Search for the cell housing the specified text and yield its [X, Y] center coordinate. 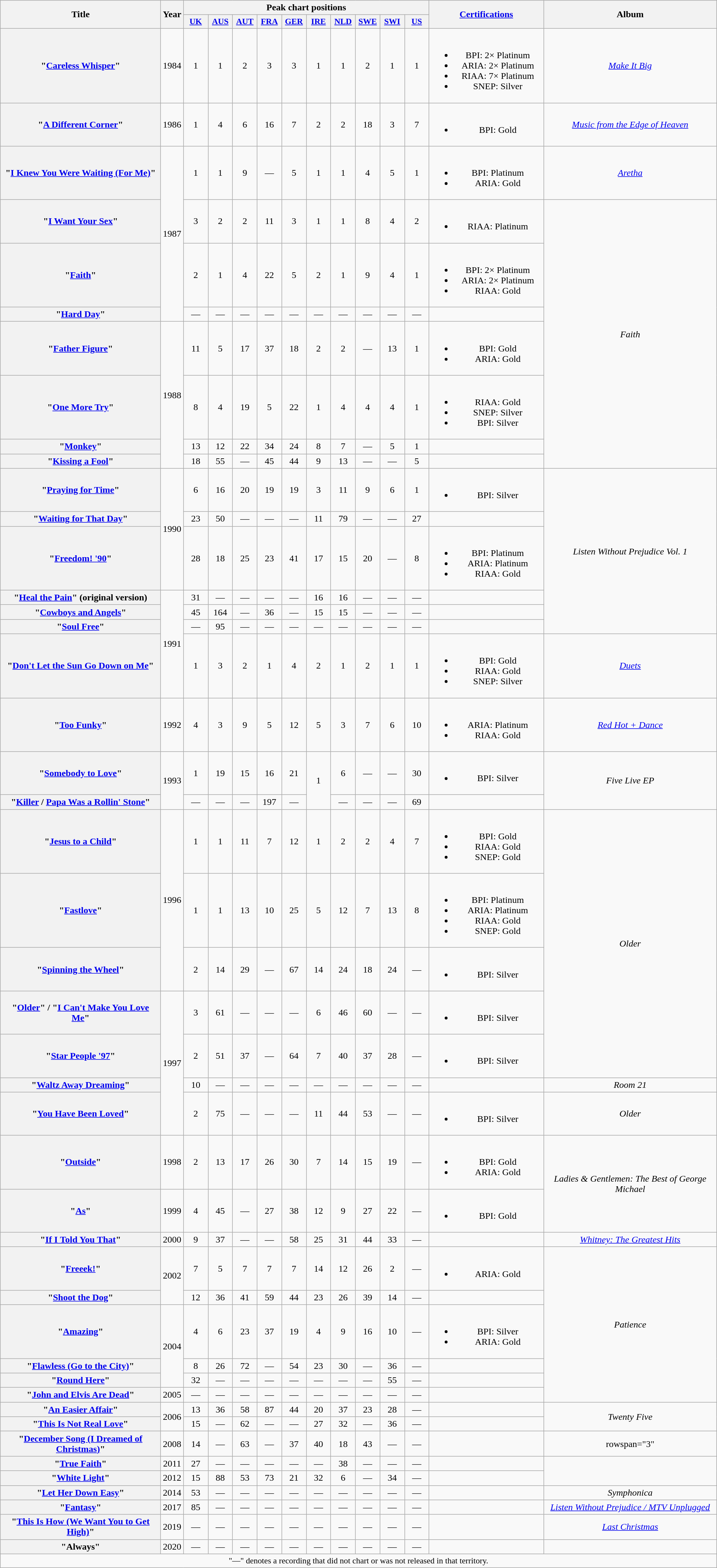
1986 [172, 124]
"John and Elvis Are Dead" [80, 1395]
NLD [343, 22]
Make It Big [630, 65]
"Always" [80, 1547]
Symphonica [630, 1493]
Five Live EP [630, 780]
"Fantasy" [80, 1507]
RIAA: GoldSNEP: SilverBPI: Silver [486, 407]
SWI [392, 22]
39 [368, 1297]
rowspan="3" [630, 1444]
"Flawless (Go to the City)" [80, 1366]
59 [269, 1297]
"Hard Day" [80, 314]
"Outside" [80, 1162]
Patience [630, 1324]
88 [220, 1478]
"If I Told You That" [80, 1239]
2019 [172, 1527]
"Star People '97" [80, 1056]
Faith [630, 334]
"Kissing a Fool" [80, 461]
2002 [172, 1276]
2014 [172, 1493]
"This Is How (We Want You to Get High)" [80, 1527]
164 [220, 612]
2004 [172, 1346]
1990 [172, 529]
2008 [172, 1444]
BPI: 2× PlatinumARIA: 2× PlatinumRIAA: Gold [486, 275]
Listen Without Prejudice / MTV Unplugged [630, 1507]
"Round Here" [80, 1380]
50 [220, 519]
1998 [172, 1162]
"Somebody to Love" [80, 773]
2017 [172, 1507]
"Praying for Time" [80, 490]
BPI: SilverARIA: Gold [486, 1331]
43 [368, 1444]
"Monkey" [80, 446]
US [417, 22]
"A Different Corner" [80, 124]
Album [630, 15]
2020 [172, 1547]
"Too Funky" [80, 724]
60 [368, 1012]
67 [294, 970]
72 [245, 1366]
FRA [269, 22]
AUS [220, 22]
1991 [172, 644]
Title [80, 15]
Peak chart positions [306, 8]
87 [269, 1409]
"One More Try" [80, 407]
Duets [630, 665]
"White Light" [80, 1478]
Aretha [630, 173]
Music from the Edge of Heaven [630, 124]
Room 21 [630, 1085]
95 [220, 626]
"—" denotes a recording that did not chart or was not released in that territory. [358, 1561]
BPI: PlatinumARIA: Gold [486, 173]
AUT [245, 22]
"An Easier Affair" [80, 1409]
Red Hot + Dance [630, 724]
Last Christmas [630, 1527]
62 [245, 1424]
64 [294, 1056]
BPI: PlatinumARIA: PlatinumRIAA: Gold [486, 558]
IRE [319, 22]
197 [269, 802]
"Father Figure" [80, 348]
Ladies & Gentlemen: The Best of George Michael [630, 1184]
46 [343, 1012]
BPI: GoldRIAA: GoldSNEP: Silver [486, 665]
"Let Her Down Easy" [80, 1493]
Twenty Five [630, 1417]
BPI: 2× PlatinumARIA: 2× PlatinumRIAA: 7× PlatinumSNEP: Silver [486, 65]
2012 [172, 1478]
"Waltz Away Dreaming" [80, 1085]
"Fastlove" [80, 911]
"Freeek!" [80, 1268]
Year [172, 15]
SWE [368, 22]
"Careless Whisper" [80, 65]
"Waiting for That Day" [80, 519]
2005 [172, 1395]
85 [196, 1507]
BPI: PlatinumARIA: PlatinumRIAA: GoldSNEP: Gold [486, 911]
33 [392, 1239]
"You Have Been Loved" [80, 1113]
"Older" / "I Can't Make You Love Me" [80, 1012]
"Spinning the Wheel" [80, 970]
Certifications [486, 15]
"Jesus to a Child" [80, 842]
1984 [172, 65]
"Cowboys and Angels" [80, 612]
Listen Without Prejudice Vol. 1 [630, 551]
63 [245, 1444]
"December Song (I Dreamed of Christmas)" [80, 1444]
79 [343, 519]
Whitney: The Greatest Hits [630, 1239]
1997 [172, 1063]
"Shoot the Dog" [80, 1297]
69 [417, 802]
"Faith" [80, 275]
1999 [172, 1211]
"Heal the Pain" (original version) [80, 597]
"Freedom! '90" [80, 558]
ARIA: PlatinumRIAA: Gold [486, 724]
"Amazing" [80, 1331]
51 [220, 1056]
1992 [172, 724]
2011 [172, 1463]
54 [294, 1366]
"This Is Not Real Love" [80, 1424]
"Killer / Papa Was a Rollin' Stone" [80, 802]
75 [220, 1113]
"I Want Your Sex" [80, 221]
"Soul Free" [80, 626]
GER [294, 22]
1987 [172, 234]
1996 [172, 900]
"True Faith" [80, 1463]
ARIA: Gold [486, 1268]
1988 [172, 395]
"Don't Let the Sun Go Down on Me" [80, 665]
1993 [172, 780]
"I Knew You Were Waiting (For Me)" [80, 173]
2000 [172, 1239]
29 [245, 970]
RIAA: Platinum [486, 221]
BPI: GoldRIAA: GoldSNEP: Gold [486, 842]
"As" [80, 1211]
73 [269, 1478]
61 [220, 1012]
2006 [172, 1417]
UK [196, 22]
